Return [x, y] of the center of cell containing provided text 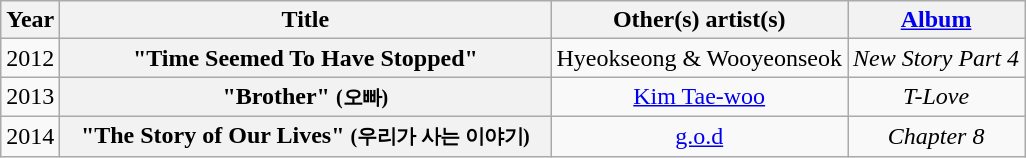
2012 [30, 58]
Title [306, 20]
New Story Part 4 [936, 58]
Other(s) artist(s) [700, 20]
2014 [30, 136]
Chapter 8 [936, 136]
Year [30, 20]
Hyeokseong & Wooyeonseok [700, 58]
"Time Seemed To Have Stopped" [306, 58]
T-Love [936, 97]
"The Story of Our Lives" (우리가 사는 이야기) [306, 136]
Kim Tae-woo [700, 97]
Album [936, 20]
g.o.d [700, 136]
"Brother" (오빠) [306, 97]
2013 [30, 97]
